Find where the given text appears and provide that cell's center as (X, Y) coordinate. 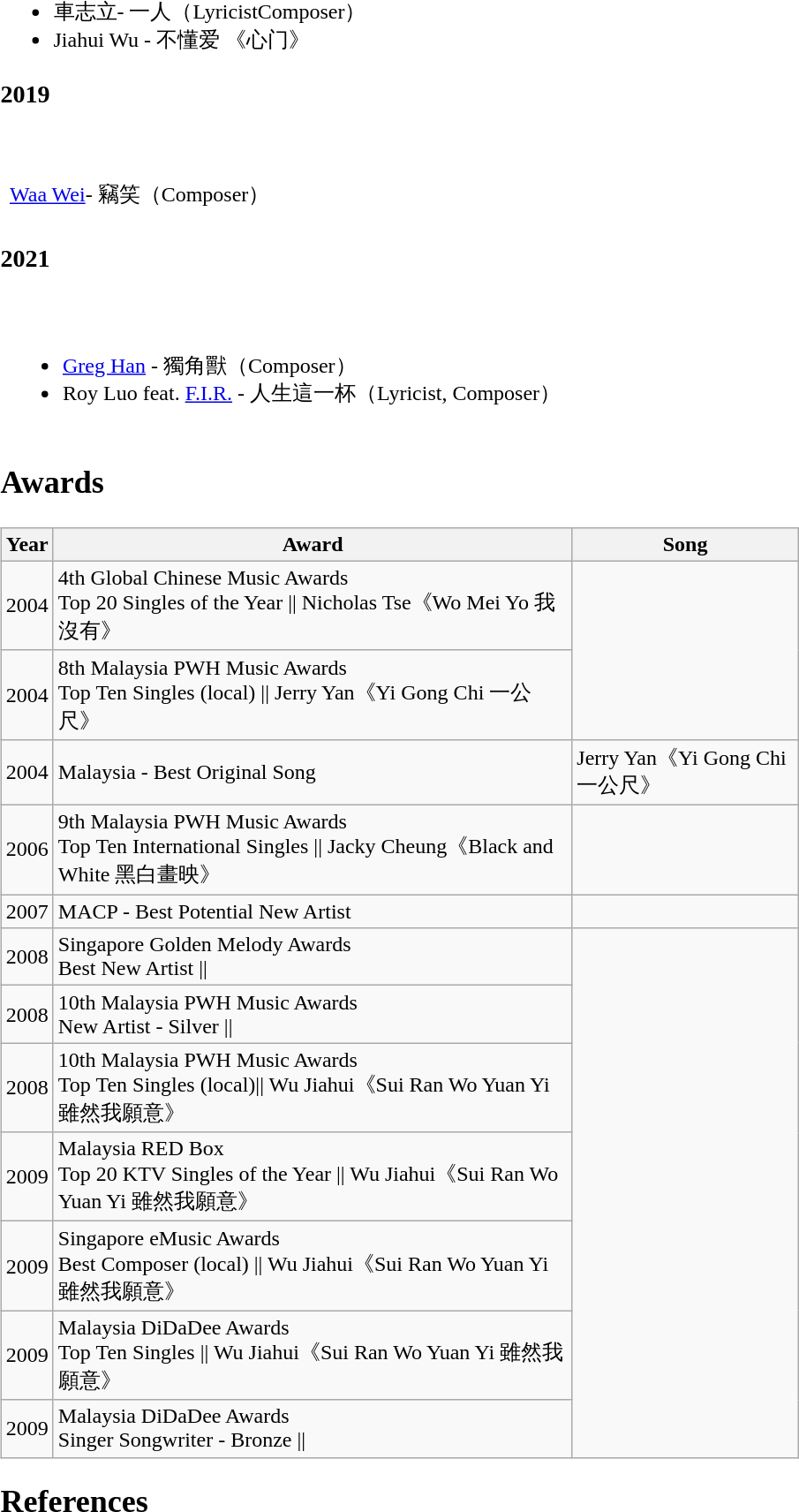
Singapore eMusic AwardsBest Composer (local) || Wu Jiahui《Sui Ran Wo Yuan Yi 雖然我願意》 (313, 1266)
Waa Wei- 竊笑（Composer） (207, 185)
Malaysia RED BoxTop 20 KTV Singles of the Year || Wu Jiahui《Sui Ran Wo Yuan Yi 雖然我願意》 (313, 1176)
10th Malaysia PWH Music AwardsTop Ten Singles (local)|| Wu Jiahui《Sui Ran Wo Yuan Yi 雖然我願意》 (313, 1088)
MACP - Best Potential New Artist (313, 911)
Song (685, 544)
Malaysia - Best Original Song (313, 772)
2006 (26, 850)
2007 (26, 911)
Jerry Yan《Yi Gong Chi 一公尺》 (685, 772)
9th Malaysia PWH Music AwardsTop Ten International Singles || Jacky Cheung《Black and White 黑白畫映》 (313, 850)
Malaysia DiDaDee AwardsTop Ten Singles || Wu Jiahui《Sui Ran Wo Yuan Yi 雖然我願意》 (313, 1355)
Award (313, 544)
8th Malaysia PWH Music AwardsTop Ten Singles (local) || Jerry Yan《Yi Gong Chi 一公尺》 (313, 694)
10th Malaysia PWH Music AwardsNew Artist - Silver || (313, 1014)
Singapore Golden Melody AwardsBest New Artist || (313, 957)
4th Global Chinese Music AwardsTop 20 Singles of the Year || Nicholas Tse《Wo Mei Yo 我沒有》 (313, 606)
Year (26, 544)
Malaysia DiDaDee AwardsSinger Songwriter - Bronze || (313, 1429)
